Scan for the cell matching the given text and deliver its (X, Y) coordinate at center. 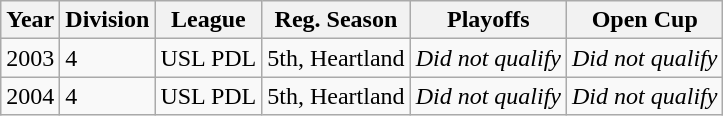
Reg. Season (336, 20)
Open Cup (645, 20)
Playoffs (488, 20)
League (208, 20)
Year (30, 20)
2003 (30, 58)
2004 (30, 96)
Division (108, 20)
